Search for the cell housing the specified text and yield its (x, y) center coordinate. 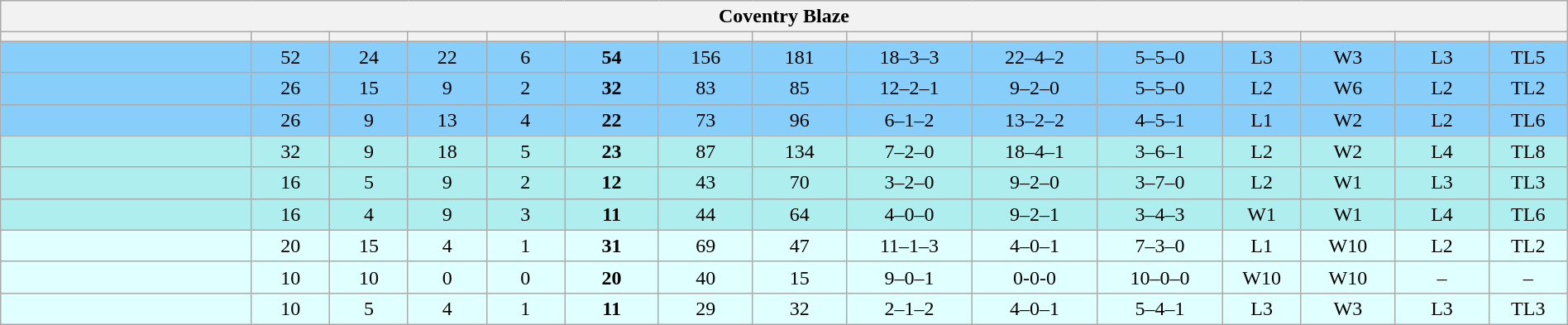
6–1–2 (910, 120)
Coventry Blaze (784, 17)
12–2–1 (910, 88)
10–0–0 (1160, 277)
44 (705, 214)
3 (526, 214)
73 (705, 120)
52 (291, 57)
6 (526, 57)
70 (800, 183)
13 (447, 120)
156 (705, 57)
85 (800, 88)
3–4–3 (1160, 214)
2–1–2 (910, 308)
0-0-0 (1035, 277)
87 (705, 151)
24 (369, 57)
18 (447, 151)
181 (800, 57)
9–0–1 (910, 277)
4–5–1 (1160, 120)
5–4–1 (1160, 308)
23 (612, 151)
11–1–3 (910, 246)
64 (800, 214)
18–4–1 (1035, 151)
54 (612, 57)
22–4–2 (1035, 57)
83 (705, 88)
40 (705, 277)
29 (705, 308)
9–2–1 (1035, 214)
18–3–3 (910, 57)
13–2–2 (1035, 120)
134 (800, 151)
69 (705, 246)
W6 (1348, 88)
3–7–0 (1160, 183)
7–2–0 (910, 151)
7–3–0 (1160, 246)
43 (705, 183)
31 (612, 246)
12 (612, 183)
TL5 (1528, 57)
4–0–0 (910, 214)
3–6–1 (1160, 151)
3–2–0 (910, 183)
TL8 (1528, 151)
47 (800, 246)
96 (800, 120)
